Detect which cell encompasses the target text, then output its [X, Y] center coordinate. 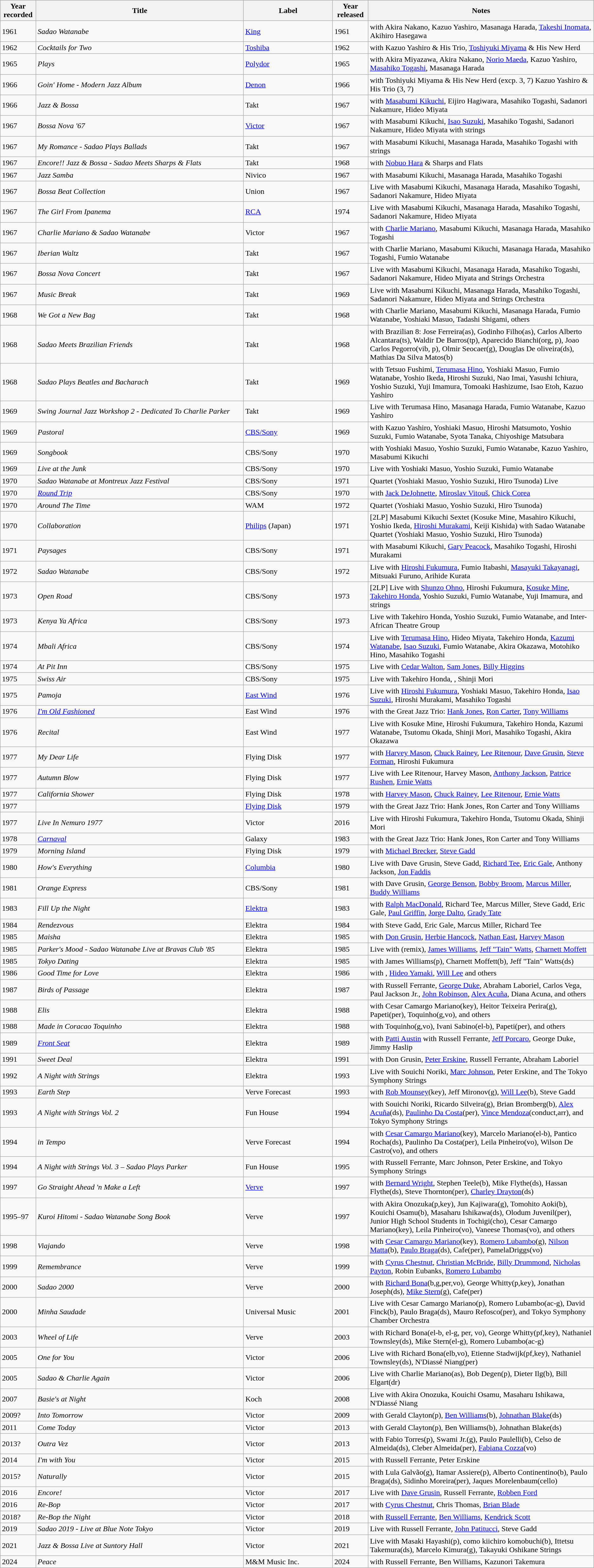
Into Tomorrow [140, 1415]
with Russell Ferrante, George Duke, Abraham Laboriel, Carlos Vega, Paul Jackson Jr., John Robinson, Alex Acuña, Diana Acuna, and others [481, 990]
Music Break [140, 294]
with Akira Miyazawa, Akira Nakano, Norio Maeda, Kazuo Yashiro, Masahiko Togashi, Masanaga Harada [481, 64]
with Don Grusin, Herbie Hancock, Nathan East, Harvey Mason [481, 937]
with Russell Ferrante, Ben Williams, Kazunori Takemura [481, 1562]
Live at the Junk [140, 469]
Bossa Beat Collection [140, 191]
with Cesar Camargo Mariano(key), Heitor Teixeira Perira(g), Papeti(per), Toquinho(g,vo), and others [481, 1010]
Morning Island [140, 851]
with Steve Gadd, Eric Gale, Marcus Miller, Richard Tee [481, 925]
with Don Grusin, Peter Erskine, Russell Ferrante, Abraham Laboriel [481, 1059]
with Dave Grusin, George Benson, Bobby Broom, Marcus Miller, Buddy Williams [481, 888]
Notes [481, 11]
with Russell Ferrante, Peter Erskine [481, 1460]
2007 [18, 1399]
with Cyrus Chestnut, Christian McBride, Billy Drummond, Nicholas Payton, Robin Eubanks, Romero Lubambo [481, 1266]
1992 [18, 1075]
Live with Yoshiaki Masuo, Yoshio Suzuki, Fumio Watanabe [481, 469]
Kenya Ya Africa [140, 621]
Bossa Nova '67 [140, 126]
2008 [350, 1399]
with Masabumi Kikuchi, Masanaga Harada, Masahiko Togashi [481, 175]
Plays [140, 64]
Nivico [288, 175]
with James Williams(p), Charnett Moffett(b), Jeff "Tain" Watts(ds) [481, 961]
with Richard Bona(el-b, el-g, per, vo), George Whitty(pf,key), Nathaniel Townsley(ds), Mike Stern(el-g), Romero Lubambo(ac-g) [481, 1337]
Title [140, 11]
I'm with You [140, 1460]
with Cesar Camargo Mariano(key), Romero Lubambo(g), Nilson Matta(b), Paulo Braga(ds), Cafe(per), PamelaDriggs(vo) [481, 1246]
Live with Takehiro Honda, , Shinji Mori [481, 679]
A Night with Strings Vol. 2 [140, 1112]
Live with Richard Bona(elb,vo), Etienne Stadwijk(pf,key), Nathaniel Townsley(ds), N'Diassé Niang(per) [481, 1358]
with Ralph MacDonald, Richard Tee, Marcus Miller, Steve Gadd, Eric Gale, Paul Griffin, Jorge Dalto, Grady Tate [481, 909]
Wheel of Life [140, 1337]
Remembrance [140, 1266]
Jazz Samba [140, 175]
2018? [18, 1517]
We Got a New Bag [140, 315]
Carnaval [140, 839]
Re-Bop the Night [140, 1517]
Pastoral [140, 432]
with Patti Austin with Russell Ferrante, Jeff Porcaro, George Duke, Jimmy Haslip [481, 1043]
Polydor [288, 64]
with Nobuo Hara & Sharps and Flats [481, 163]
Outra Vez [140, 1443]
One for You [140, 1358]
Bossa Nova Concert [140, 274]
Jazz & Bossa Live at Suntory Hall [140, 1545]
with Kazuo Yashiro & His Trio, Toshiyuki Miyama & His New Herd [481, 48]
Philips (Japan) [288, 526]
Live with Dave Grusin, Steve Gadd, Richard Tee, Eric Gale, Anthony Jackson, Jon Faddis [481, 867]
King [288, 31]
Parker's Mood - Sadao Watanabe Live at Bravas Club '85 [140, 949]
Live with Masaki Hayashi(p), como kiichiro komobuchi(b), Ittetsu Takemura(ds), Marcelo Kimura(g), Takayuki Oshikane Strings [481, 1545]
Columbia [288, 867]
with Toquinho(g,vo), Ivani Sabino(el-b), Papeti(per), and others [481, 1027]
Union [288, 191]
with Harvey Mason, Chuck Rainey, Lee Ritenour, Dave Grusin, Steve Forman, Hiroshi Fukumura [481, 757]
Universal Music [288, 1312]
with Rob Mounsey(key), Jeff Mironov(g), Will Lee(b), Steve Gadd [481, 1092]
Collaboration [140, 526]
Iberian Waltz [140, 253]
Live with Lee Ritenour, Harvey Mason, Anthony Jackson, Patrice Rushen, Ernie Watts [481, 778]
with Richard Bona(b,g,per,vo), George Whitty(p,key), Jonathan Joseph(ds), Mike Stern(g), Cafe(per) [481, 1287]
Swing Journal Jazz Workshop 2 - Dedicated To Charlie Parker [140, 411]
Sweet Deal [140, 1059]
Swiss Air [140, 679]
I'm Old Fashioned [140, 712]
Live with Cesar Camargo Mariano(p), Romero Lubambo(ac-g), David Finck(b), Paulo Braga(ds), Mauro Refosco(per), and Tokyo Symphony Chamber Orchestra [481, 1312]
Live with (remix), James Williams, Jeff "Tain" Watts, Charnett Moffett [481, 949]
Goin' Home - Modern Jazz Album [140, 84]
Sadao Plays Beatles and Bacharach [140, 382]
with Akira Nakano, Kazuo Yashiro, Masanaga Harada, Takeshi Inomata, Akihiro Hasegawa [481, 31]
with Russell Ferrante, Ben Williams, Kendrick Scott [481, 1517]
Live with Hiroshi Fukumura, Yoshiaki Masuo, Takehiro Honda, Isao Suzuki, Hiroshi Murakami, Masahiko Togashi [481, 695]
Birds of Passage [140, 990]
with the Great Jazz Trio: Hank Jones, Ron Carter, Tony Williams [481, 712]
2001 [350, 1312]
Paysages [140, 551]
M&M Music Inc. [288, 1562]
1995–97 [18, 1217]
Denon [288, 84]
Live with Takehiro Honda, Yoshio Suzuki, Fumio Watanabe, and Inter-African Theatre Group [481, 621]
Label [288, 11]
Peace [140, 1562]
Live with Charlie Mariano(as), Bob Degen(p), Dieter Ilg(b), Bill Elgart(dr) [481, 1378]
Open Road [140, 596]
2013? [18, 1443]
Live with Russell Ferrante, John Patitucci, Steve Gadd [481, 1529]
Live with Cedar Walton, Sam Jones, Billy Higgins [481, 667]
[2LP] Live with Shunzo Ohno, Hiroshi Fukumura, Kosuke Mine, Takehiro Honda, Yoshio Suzuki, Fumio Watanabe, Yuji Imamura, and strings [481, 596]
Fill Up the Night [140, 909]
Orange Express [140, 888]
How's Everything [140, 867]
Live with Akira Onozuka, Kouichi Osamu, Masaharu Ishikawa, N'Diassé Niang [481, 1399]
Year released [350, 11]
Go Straight Ahead 'n Make a Left [140, 1188]
with Yoshiaki Masuo, Yoshio Suzuki, Fumio Watanabe, Kazuo Yashiro, Masabumi Kikuchi [481, 452]
with Kazuo Yashiro, Yoshiaki Masuo, Hiroshi Matsumoto, Yoshio Suzuki, Fumio Watanabe, Syota Tanaka, Chiyoshige Matsubara [481, 432]
Made in Coracao Toquinho [140, 1027]
with Fabio Torres(p), Swami Jr.(g), Paulo Paulelli(b), Celso de Almeida(ds), Cleber Almeida(per), Fabiana Cozza(vo) [481, 1443]
Come Today [140, 1427]
Encore! [140, 1493]
Viajando [140, 1246]
2009 [350, 1415]
Jazz & Bossa [140, 105]
Minha Saudade [140, 1312]
Encore!! Jazz & Bossa - Sadao Meets Sharps & Flats [140, 163]
A Night with Strings [140, 1075]
A Night with Strings Vol. 3 – Sadao Plays Parker [140, 1167]
Live with Souichi Noriki, Marc Johnson, Peter Erskine, and The Tokyo Symphony Strings [481, 1075]
Rendezvous [140, 925]
Galaxy [288, 839]
Sadao 2000 [140, 1287]
with Charlie Mariano, Masabumi Kikuchi, Masanaga Harada, Masahiko Togashi [481, 232]
California Shower [140, 794]
with Harvey Mason, Chuck Rainey, Lee Ritenour, Ernie Watts [481, 794]
with Masabumi Kikuchi, Eijiro Hagiwara, Masahiko Togashi, Sadanori Nakamure, Hideo Miyata [481, 105]
Live with Hiroshi Fukumura, Takehiro Honda, Tsutomu Okada, Shinji Mori [481, 822]
Quartet (Yoshiaki Masuo, Yoshio Suzuki, Hiro Tsunoda) [481, 505]
Charlie Mariano & Sadao Watanabe [140, 232]
Basie's at Night [140, 1399]
Live with Terumasa Hino, Hideo Miyata, Takehiro Honda, Kazumi Watanabe, Isao Suzuki, Fumio Watanabe, Akira Okazawa, Motohiko Hino, Masahiko Togashi [481, 646]
WAM [288, 505]
Maisha [140, 937]
Year recorded [18, 11]
in Tempo [140, 1142]
Recital [140, 732]
Live with Dave Grusin, Russell Ferrante, Robben Ford [481, 1493]
with Masabumi Kikuchi, Masanaga Harada, Masahiko Togashi with strings [481, 147]
Toshiba [288, 48]
Front Seat [140, 1043]
Sadao Watanabe at Montreux Jazz Festival [140, 481]
2011 [18, 1427]
Pamoja [140, 695]
RCA [288, 212]
Round Trip [140, 493]
Live In Nemuro 1977 [140, 822]
Live with Kosuke Mine, Hiroshi Fukumura, Takehiro Honda, Kazumi Watanabe, Tsutomu Okada, Shinji Mori, Masahiko Togashi, Akira Okazawa [481, 732]
Kuroi Hitomi - Sadao Watanabe Song Book [140, 1217]
with Charlie Mariano, Masabumi Kikuchi, Masanaga Harada, Fumio Watanabe, Yoshiaki Masuo, Tadashi Shigami, others [481, 315]
with Masabumi Kikuchi, Isao Suzuki, Masahiko Togashi, Sadanori Nakamure, Hideo Miyata with strings [481, 126]
The Girl From Ipanema [140, 212]
At Pit Inn [140, 667]
Around The Time [140, 505]
My Dear Life [140, 757]
My Romance - Sadao Plays Ballads [140, 147]
with Lula Galvão(g), Itamar Assiere(p), Alberto Continentino(b), Paulo Braga(ds), Sidinho Moreira(per), Jaques Morelenbaum(cello) [481, 1476]
Sadao Meets Brazilian Friends [140, 344]
Tokyo Dating [140, 961]
with Michael Brecker, Steve Gadd [481, 851]
with Masabumi Kikuchi, Gary Peacock, Masahiko Togashi, Hiroshi Murakami [481, 551]
Good Time for Love [140, 973]
1995 [350, 1167]
Earth Step [140, 1092]
2015? [18, 1476]
Songbook [140, 452]
with Russell Ferrante, Marc Johnson, Peter Erskine, and Tokyo Symphony Strings [481, 1167]
Sadao & Charlie Again [140, 1378]
Quartet (Yoshiaki Masuo, Yoshio Suzuki, Hiro Tsunoda) Live [481, 481]
Live with Hiroshi Fukumura, Fumio Itabashi, Masayuki Takayanagi, Mitsuaki Furuno, Arihide Kurata [481, 571]
Sadao 2019 - Live at Blue Note Tokyo [140, 1529]
Koch [288, 1399]
with Charlie Mariano, Masabumi Kikuchi, Masanaga Harada, Masahiko Togashi, Fumio Watanabe [481, 253]
with , Hideo Yamaki, Will Lee and others [481, 973]
Mbali Africa [140, 646]
2014 [18, 1460]
2009? [18, 1415]
with Jack DeJohnette, Miroslav Vitouš, Chick Corea [481, 493]
Autumn Blow [140, 778]
2018 [350, 1517]
Live with Terumasa Hino, Masanaga Harada, Fumio Watanabe, Kazuo Yashiro [481, 411]
Naturally [140, 1476]
with Cyrus Chestnut, Chris Thomas, Brian Blade [481, 1505]
with Bernard Wright, Stephen Teele(b), Mike Flythe(ds), Hassan Flythe(ds), Steve Thornton(per), Charley Drayton(ds) [481, 1188]
with Toshiyuki Miyama & His New Herd (excp. 3, 7) Kazuo Yashiro & His Trio (3, 7) [481, 84]
Elis [140, 1010]
Cocktails for Two [140, 48]
Re-Bop [140, 1505]
